Find where the given text appears and provide that cell's center as (X, Y) coordinate. 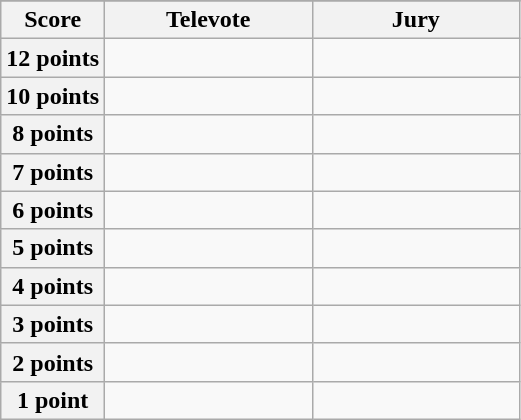
1 point (53, 400)
12 points (53, 58)
5 points (53, 248)
10 points (53, 96)
3 points (53, 324)
2 points (53, 362)
Jury (416, 20)
6 points (53, 210)
Score (53, 20)
Televote (209, 20)
7 points (53, 172)
8 points (53, 134)
4 points (53, 286)
